Detect which cell encompasses the target text, then output its (X, Y) center coordinate. 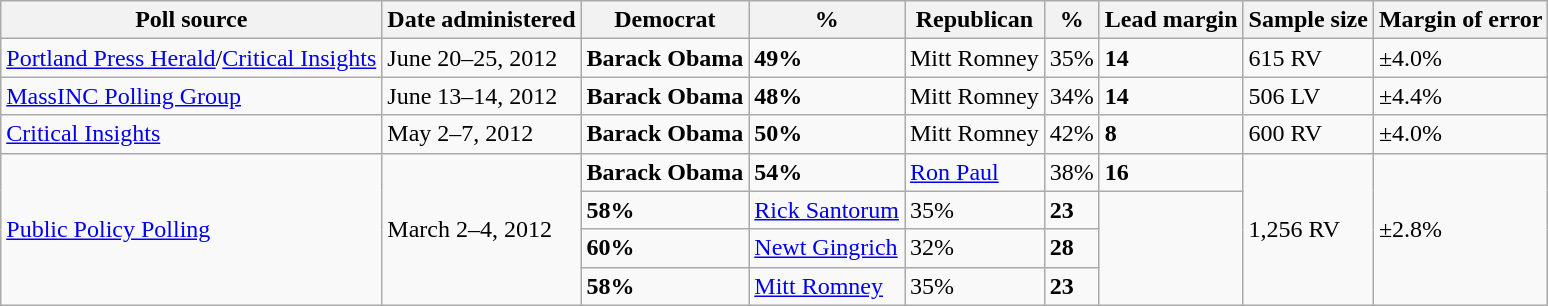
8 (1171, 134)
615 RV (1308, 58)
Republican (974, 20)
32% (974, 248)
May 2–7, 2012 (482, 134)
March 2–4, 2012 (482, 229)
Poll source (192, 20)
Ron Paul (974, 172)
49% (827, 58)
506 LV (1308, 96)
16 (1171, 172)
Public Policy Polling (192, 229)
Margin of error (1460, 20)
June 13–14, 2012 (482, 96)
Portland Press Herald/Critical Insights (192, 58)
38% (1072, 172)
Critical Insights (192, 134)
June 20–25, 2012 (482, 58)
MassINC Polling Group (192, 96)
50% (827, 134)
600 RV (1308, 134)
±2.8% (1460, 229)
Sample size (1308, 20)
Rick Santorum (827, 210)
48% (827, 96)
1,256 RV (1308, 229)
54% (827, 172)
34% (1072, 96)
Newt Gingrich (827, 248)
60% (665, 248)
Date administered (482, 20)
Lead margin (1171, 20)
42% (1072, 134)
28 (1072, 248)
±4.4% (1460, 96)
Democrat (665, 20)
